Output the [x, y] coordinate of the center of the cell containing the given text.  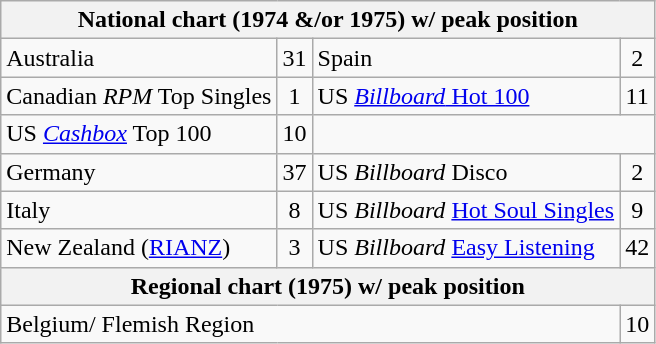
US Billboard Hot 100 [466, 96]
31 [294, 58]
42 [638, 248]
Regional chart (1975) w/ peak position [328, 286]
Italy [139, 210]
Australia [139, 58]
Canadian RPM Top Singles [139, 96]
US Billboard Hot Soul Singles [466, 210]
9 [638, 210]
National chart (1974 &/or 1975) w/ peak position [328, 20]
37 [294, 172]
Belgium/ Flemish Region [310, 324]
1 [294, 96]
11 [638, 96]
3 [294, 248]
8 [294, 210]
US Billboard Easy Listening [466, 248]
Spain [466, 58]
Germany [139, 172]
US Cashbox Top 100 [139, 134]
US Billboard Disco [466, 172]
New Zealand (RIANZ) [139, 248]
